Detect which cell encompasses the target text, then output its (X, Y) center coordinate. 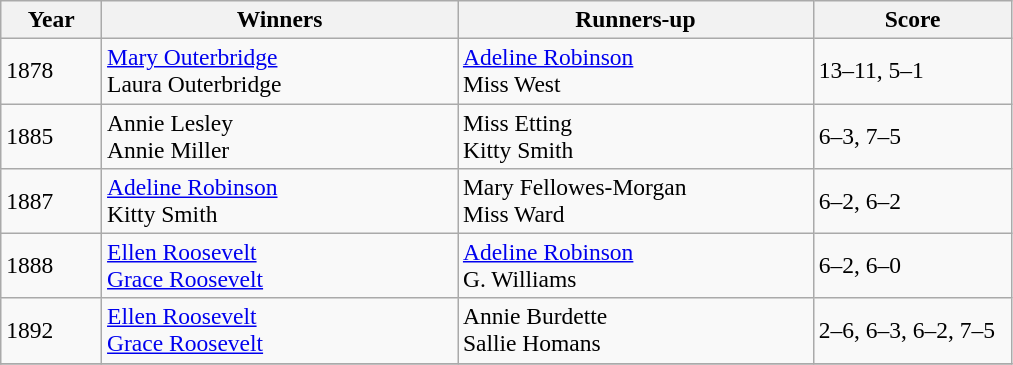
1888 (52, 266)
Adeline Robinson Miss West (636, 70)
Winners (280, 19)
Score (912, 19)
Mary Fellowes-Morgan Miss Ward (636, 200)
Mary Outerbridge Laura Outerbridge (280, 70)
Annie Burdette Sallie Homans (636, 330)
6–3, 7–5 (912, 136)
Annie Lesley Annie Miller (280, 136)
Year (52, 19)
1878 (52, 70)
6–2, 6–2 (912, 200)
2–6, 6–3, 6–2, 7–5 (912, 330)
1892 (52, 330)
6–2, 6–0 (912, 266)
Adeline Robinson G. Williams (636, 266)
1885 (52, 136)
1887 (52, 200)
13–11, 5–1 (912, 70)
Miss Etting Kitty Smith (636, 136)
Runners-up (636, 19)
Adeline Robinson Kitty Smith (280, 200)
